Determine the [x, y] coordinate at the center of the cell enclosing the given text.  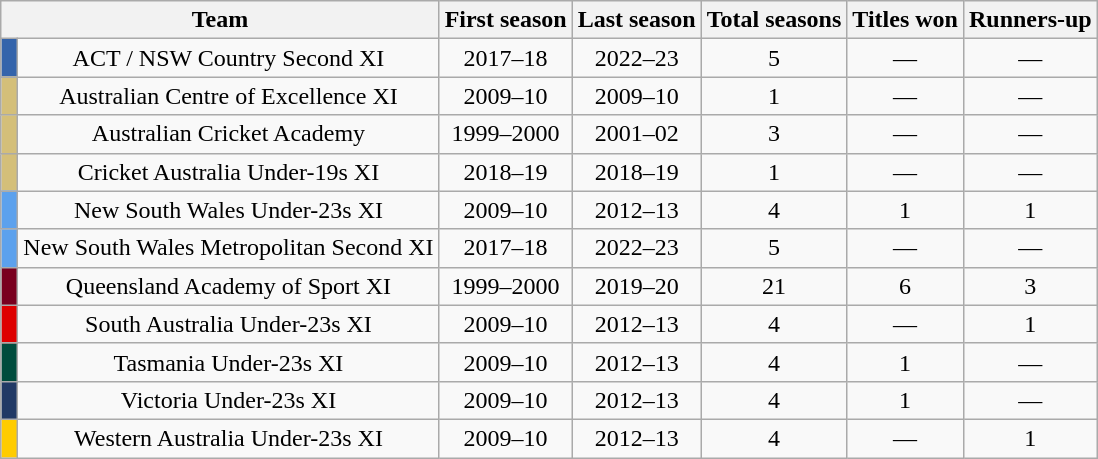
2019–20 [636, 286]
Cricket Australia Under-19s XI [228, 172]
New South Wales Metropolitan Second XI [228, 248]
Australian Cricket Academy [228, 134]
Total seasons [774, 20]
First season [506, 20]
6 [906, 286]
Queensland Academy of Sport XI [228, 286]
New South Wales Under-23s XI [228, 210]
Titles won [906, 20]
Last season [636, 20]
Victoria Under-23s XI [228, 400]
Team [220, 20]
ACT / NSW Country Second XI [228, 58]
South Australia Under-23s XI [228, 324]
Tasmania Under-23s XI [228, 362]
21 [774, 286]
2001–02 [636, 134]
Runners-up [1030, 20]
Australian Centre of Excellence XI [228, 96]
Western Australia Under-23s XI [228, 438]
